Identify which cell holds the provided text, then report its (x, y) central coordinate. 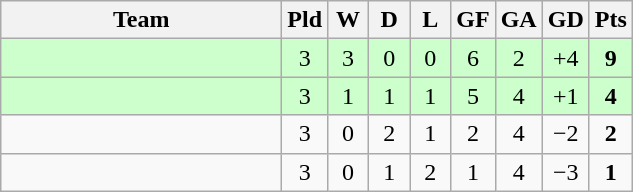
GD (566, 20)
6 (473, 58)
L (430, 20)
5 (473, 96)
D (390, 20)
W (348, 20)
Pld (305, 20)
GF (473, 20)
−2 (566, 134)
9 (610, 58)
−3 (566, 172)
Pts (610, 20)
+4 (566, 58)
GA (518, 20)
+1 (566, 96)
Team (142, 20)
